Output the (x, y) coordinate of the center of the cell containing the given text.  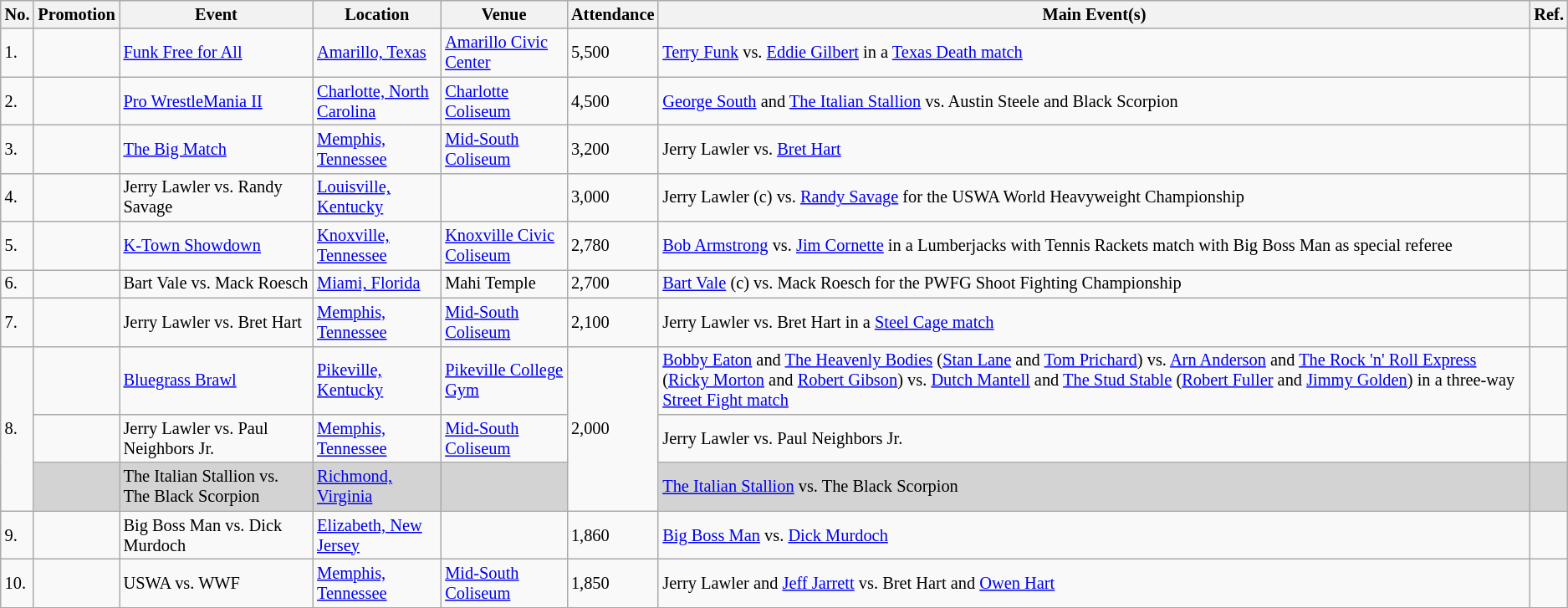
Main Event(s) (1094, 14)
The Big Match (217, 149)
7. (18, 322)
USWA vs. WWF (217, 583)
4. (18, 197)
Bluegrass Brawl (217, 381)
2,700 (612, 284)
5,500 (612, 53)
Louisville, Kentucky (376, 197)
Jerry Lawler (c) vs. Randy Savage for the USWA World Heavyweight Championship (1094, 197)
Pro WrestleMania II (217, 101)
Charlotte, North Carolina (376, 101)
No. (18, 14)
3,200 (612, 149)
Bart Vale vs. Mack Roesch (217, 284)
10. (18, 583)
Knoxville Civic Coliseum (503, 246)
Funk Free for All (217, 53)
Amarillo Civic Center (503, 53)
Bob Armstrong vs. Jim Cornette in a Lumberjacks with Tennis Rackets match with Big Boss Man as special referee (1094, 246)
George South and The Italian Stallion vs. Austin Steele and Black Scorpion (1094, 101)
2. (18, 101)
6. (18, 284)
Jerry Lawler and Jeff Jarrett vs. Bret Hart and Owen Hart (1094, 583)
Miami, Florida (376, 284)
Promotion (76, 14)
8. (18, 428)
Ref. (1549, 14)
4,500 (612, 101)
Charlotte Coliseum (503, 101)
Attendance (612, 14)
Location (376, 14)
2,100 (612, 322)
3,000 (612, 197)
Elizabeth, New Jersey (376, 535)
Mahi Temple (503, 284)
1. (18, 53)
Jerry Lawler vs. Randy Savage (217, 197)
K-Town Showdown (217, 246)
Event (217, 14)
Venue (503, 14)
Jerry Lawler vs. Bret Hart in a Steel Cage match (1094, 322)
5. (18, 246)
Bart Vale (c) vs. Mack Roesch for the PWFG Shoot Fighting Championship (1094, 284)
Knoxville, Tennessee (376, 246)
2,000 (612, 428)
Amarillo, Texas (376, 53)
Pikeville College Gym (503, 381)
1,850 (612, 583)
1,860 (612, 535)
Pikeville, Kentucky (376, 381)
9. (18, 535)
3. (18, 149)
2,780 (612, 246)
Richmond, Virginia (376, 487)
Terry Funk vs. Eddie Gilbert in a Texas Death match (1094, 53)
